Find where the given text appears and provide that cell's center as (x, y) coordinate. 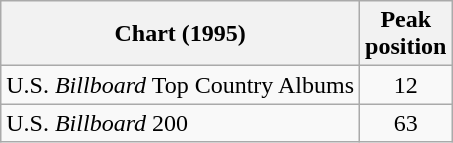
12 (406, 85)
Chart (1995) (180, 34)
U.S. Billboard Top Country Albums (180, 85)
U.S. Billboard 200 (180, 123)
Peakposition (406, 34)
63 (406, 123)
